Determine the [X, Y] coordinate at the center of the cell enclosing the given text.  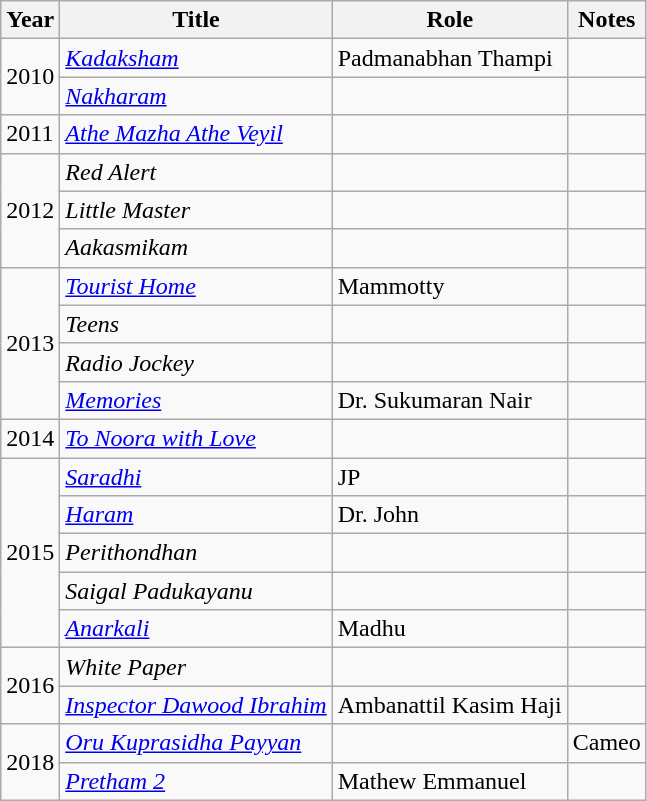
Kadaksham [196, 58]
Dr. John [450, 515]
2015 [30, 553]
2013 [30, 343]
2012 [30, 210]
Perithondhan [196, 553]
2016 [30, 686]
Pretham 2 [196, 781]
Saigal Padukayanu [196, 591]
Madhu [450, 629]
Little Master [196, 210]
2018 [30, 762]
Aakasmikam [196, 248]
Tourist Home [196, 286]
Notes [606, 20]
Teens [196, 324]
Year [30, 20]
Role [450, 20]
White Paper [196, 667]
Mammotty [450, 286]
Red Alert [196, 172]
To Noora with Love [196, 438]
Memories [196, 400]
Anarkali [196, 629]
Inspector Dawood Ibrahim [196, 705]
Haram [196, 515]
Cameo [606, 743]
Mathew Emmanuel [450, 781]
Nakharam [196, 96]
2010 [30, 77]
Saradhi [196, 477]
2011 [30, 134]
2014 [30, 438]
Athe Mazha Athe Veyil [196, 134]
Dr. Sukumaran Nair [450, 400]
JP [450, 477]
Padmanabhan Thampi [450, 58]
Title [196, 20]
Radio Jockey [196, 362]
Ambanattil Kasim Haji [450, 705]
Oru Kuprasidha Payyan [196, 743]
